Provide the [X, Y] coordinate of the cell's center where the given text is located.  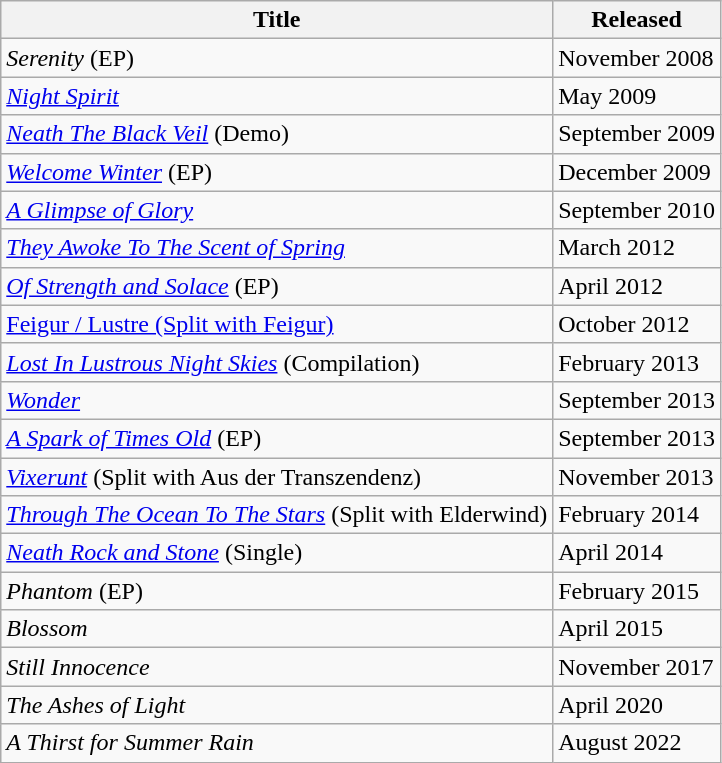
Still Innocence [277, 667]
Neath Rock and Stone (Single) [277, 553]
The Ashes of Light [277, 705]
November 2008 [637, 58]
Neath The Black Veil (Demo) [277, 134]
Released [637, 20]
Lost In Lustrous Night Skies (Compilation) [277, 362]
Vixerunt (Split with Aus der Transzendenz) [277, 477]
April 2014 [637, 553]
February 2013 [637, 362]
Serenity (EP) [277, 58]
February 2014 [637, 515]
Night Spirit [277, 96]
November 2013 [637, 477]
April 2015 [637, 629]
March 2012 [637, 248]
April 2020 [637, 705]
Phantom (EP) [277, 591]
Through The Ocean To The Stars (Split with Elderwind) [277, 515]
A Glimpse of Glory [277, 210]
Wonder [277, 400]
September 2010 [637, 210]
They Awoke To The Scent of Spring [277, 248]
August 2022 [637, 743]
October 2012 [637, 324]
December 2009 [637, 172]
Of Strength and Solace (EP) [277, 286]
Feigur / Lustre (Split with Feigur) [277, 324]
April 2012 [637, 286]
May 2009 [637, 96]
A Spark of Times Old (EP) [277, 438]
September 2009 [637, 134]
February 2015 [637, 591]
November 2017 [637, 667]
Welcome Winter (EP) [277, 172]
Blossom [277, 629]
Title [277, 20]
A Thirst for Summer Rain [277, 743]
